Determine the (X, Y) coordinate at the center of the cell enclosing the given text.  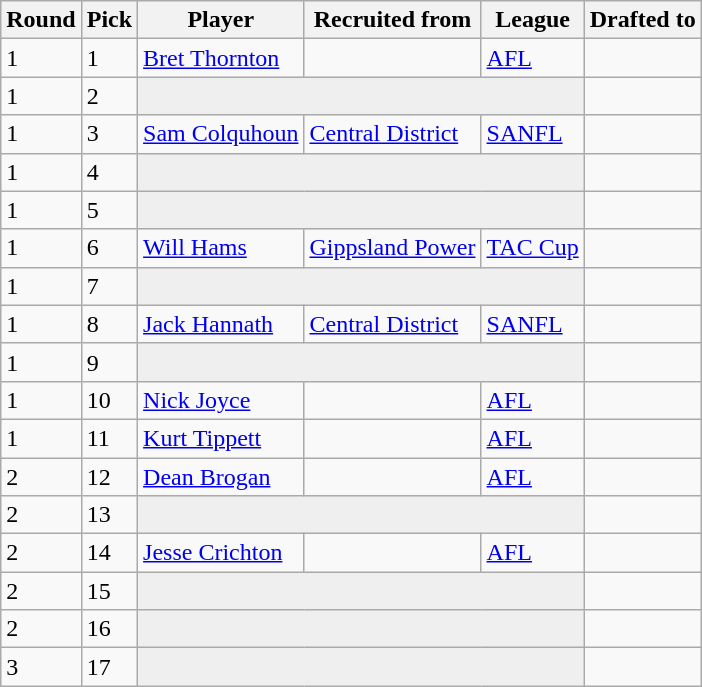
Will Hams (221, 248)
10 (109, 400)
Pick (109, 20)
9 (109, 362)
12 (109, 477)
Bret Thornton (221, 58)
Jesse Crichton (221, 553)
League (532, 20)
5 (109, 210)
Nick Joyce (221, 400)
Sam Colquhoun (221, 134)
Kurt Tippett (221, 438)
17 (109, 667)
13 (109, 515)
11 (109, 438)
TAC Cup (532, 248)
Round (41, 20)
Player (221, 20)
Recruited from (392, 20)
4 (109, 172)
7 (109, 286)
Gippsland Power (392, 248)
14 (109, 553)
8 (109, 324)
Drafted to (642, 20)
16 (109, 629)
15 (109, 591)
Jack Hannath (221, 324)
6 (109, 248)
Dean Brogan (221, 477)
